Identify which cell holds the provided text, then report its [x, y] central coordinate. 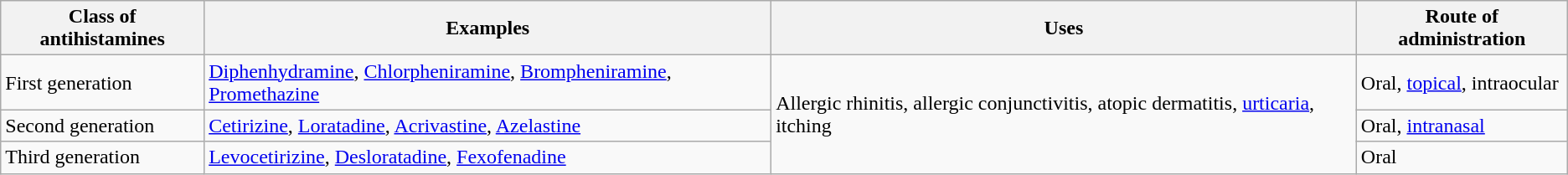
Second generation [102, 126]
Oral, topical, intraocular [1462, 82]
Third generation [102, 157]
Cetirizine, Loratadine, Acrivastine, Azelastine [487, 126]
Route of administration [1462, 28]
Class of antihistamines [102, 28]
Uses [1064, 28]
Examples [487, 28]
Diphenhydramine, Chlorpheniramine, Brompheniramine, Promethazine [487, 82]
Oral [1462, 157]
Levocetirizine, Desloratadine, Fexofenadine [487, 157]
Oral, intranasal [1462, 126]
First generation [102, 82]
Allergic rhinitis, allergic conjunctivitis, atopic dermatitis, urticaria, itching [1064, 114]
